Extract the [X, Y] coordinate from the center of the cell holding the provided text.  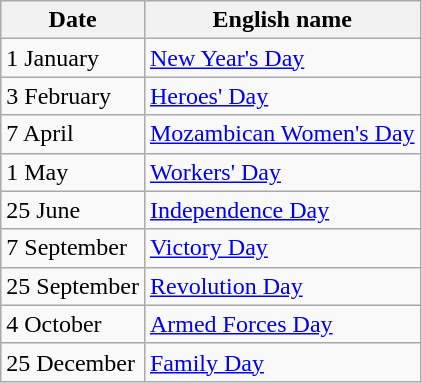
25 September [73, 286]
25 June [73, 210]
Armed Forces Day [282, 324]
Revolution Day [282, 286]
1 May [73, 172]
Independence Day [282, 210]
Victory Day [282, 248]
Mozambican Women's Day [282, 134]
7 September [73, 248]
1 January [73, 58]
4 October [73, 324]
New Year's Day [282, 58]
Heroes' Day [282, 96]
3 February [73, 96]
Workers' Day [282, 172]
Family Day [282, 362]
25 December [73, 362]
Date [73, 20]
English name [282, 20]
7 April [73, 134]
